Capture the cell that displays the provided text and extract its (X, Y) central coordinate. 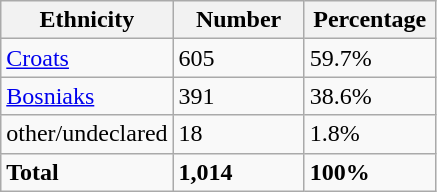
59.7% (370, 58)
605 (238, 58)
Total (87, 172)
1.8% (370, 134)
38.6% (370, 96)
100% (370, 172)
18 (238, 134)
other/undeclared (87, 134)
Bosniaks (87, 96)
Number (238, 20)
Croats (87, 58)
Ethnicity (87, 20)
1,014 (238, 172)
Percentage (370, 20)
391 (238, 96)
